Provide the (X, Y) coordinate of the cell's center where the given text is located.  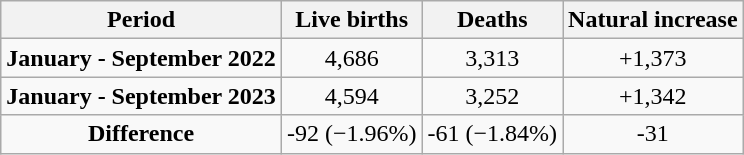
Deaths (492, 20)
-61 (−1.84%) (492, 134)
4,594 (352, 96)
+1,373 (654, 58)
+1,342 (654, 96)
3,313 (492, 58)
Natural increase (654, 20)
4,686 (352, 58)
-92 (−1.96%) (352, 134)
3,252 (492, 96)
-31 (654, 134)
Period (142, 20)
Live births (352, 20)
Difference (142, 134)
January - September 2022 (142, 58)
January - September 2023 (142, 96)
